Extract the (x, y) coordinate from the center of the cell holding the provided text.  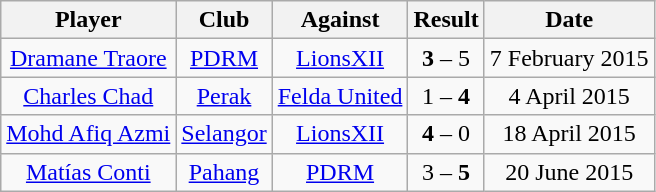
Selangor (224, 134)
1 – 4 (446, 96)
18 April 2015 (569, 134)
4 April 2015 (569, 96)
Against (340, 20)
Result (446, 20)
Club (224, 20)
Dramane Traore (88, 58)
20 June 2015 (569, 172)
7 February 2015 (569, 58)
Mohd Afiq Azmi (88, 134)
Perak (224, 96)
Date (569, 20)
4 – 0 (446, 134)
Pahang (224, 172)
Charles Chad (88, 96)
Matías Conti (88, 172)
Player (88, 20)
Felda United (340, 96)
